Capture the cell that displays the provided text and extract its [x, y] central coordinate. 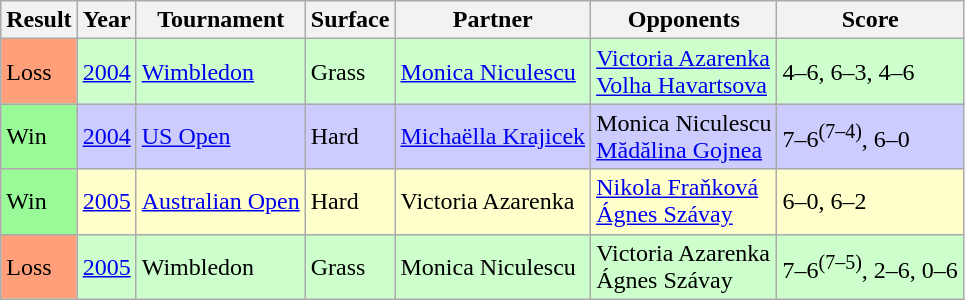
6–0, 6–2 [870, 202]
Year [106, 20]
Australian Open [220, 202]
Surface [350, 20]
US Open [220, 136]
Score [870, 20]
7–6(7–5), 2–6, 0–6 [870, 266]
Monica Niculescu Mădălina Gojnea [684, 136]
Nikola Fraňková Ágnes Szávay [684, 202]
Tournament [220, 20]
Michaëlla Krajicek [493, 136]
7–6(7–4), 6–0 [870, 136]
Victoria Azarenka Ágnes Szávay [684, 266]
Partner [493, 20]
Victoria Azarenka [493, 202]
4–6, 6–3, 4–6 [870, 72]
Result [39, 20]
Opponents [684, 20]
Victoria Azarenka Volha Havartsova [684, 72]
